Extract the [x, y] coordinate from the center of the cell holding the provided text.  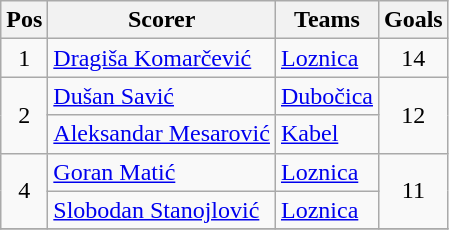
Goran Matić [162, 172]
1 [24, 58]
2 [24, 115]
Kabel [326, 134]
11 [413, 191]
Dubočica [326, 96]
Dušan Savić [162, 96]
Slobodan Stanojlović [162, 210]
Pos [24, 20]
12 [413, 115]
Aleksandar Mesarović [162, 134]
Scorer [162, 20]
Goals [413, 20]
Dragiša Komarčević [162, 58]
14 [413, 58]
Teams [326, 20]
4 [24, 191]
